Extract the (X, Y) coordinate from the center of the cell holding the provided text.  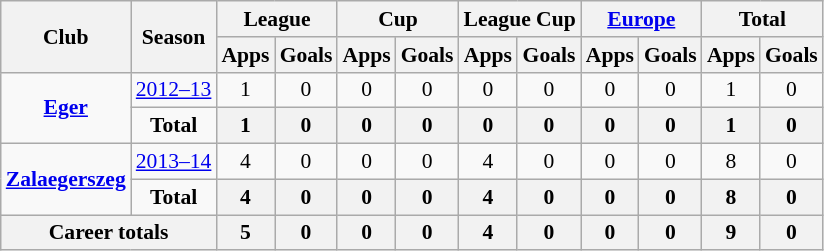
Career totals (109, 233)
Season (174, 36)
Club (66, 36)
Europe (642, 19)
Eger (66, 108)
2013–14 (174, 162)
2012–13 (174, 90)
5 (245, 233)
League (276, 19)
9 (731, 233)
Zalaegerszeg (66, 180)
League Cup (520, 19)
Cup (398, 19)
